Output the (X, Y) coordinate of the center of the cell containing the given text.  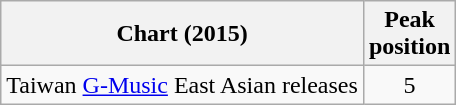
Chart (2015) (182, 34)
Taiwan G-Music East Asian releases (182, 85)
5 (409, 85)
Peakposition (409, 34)
